Return [X, Y] of the center of cell containing provided text 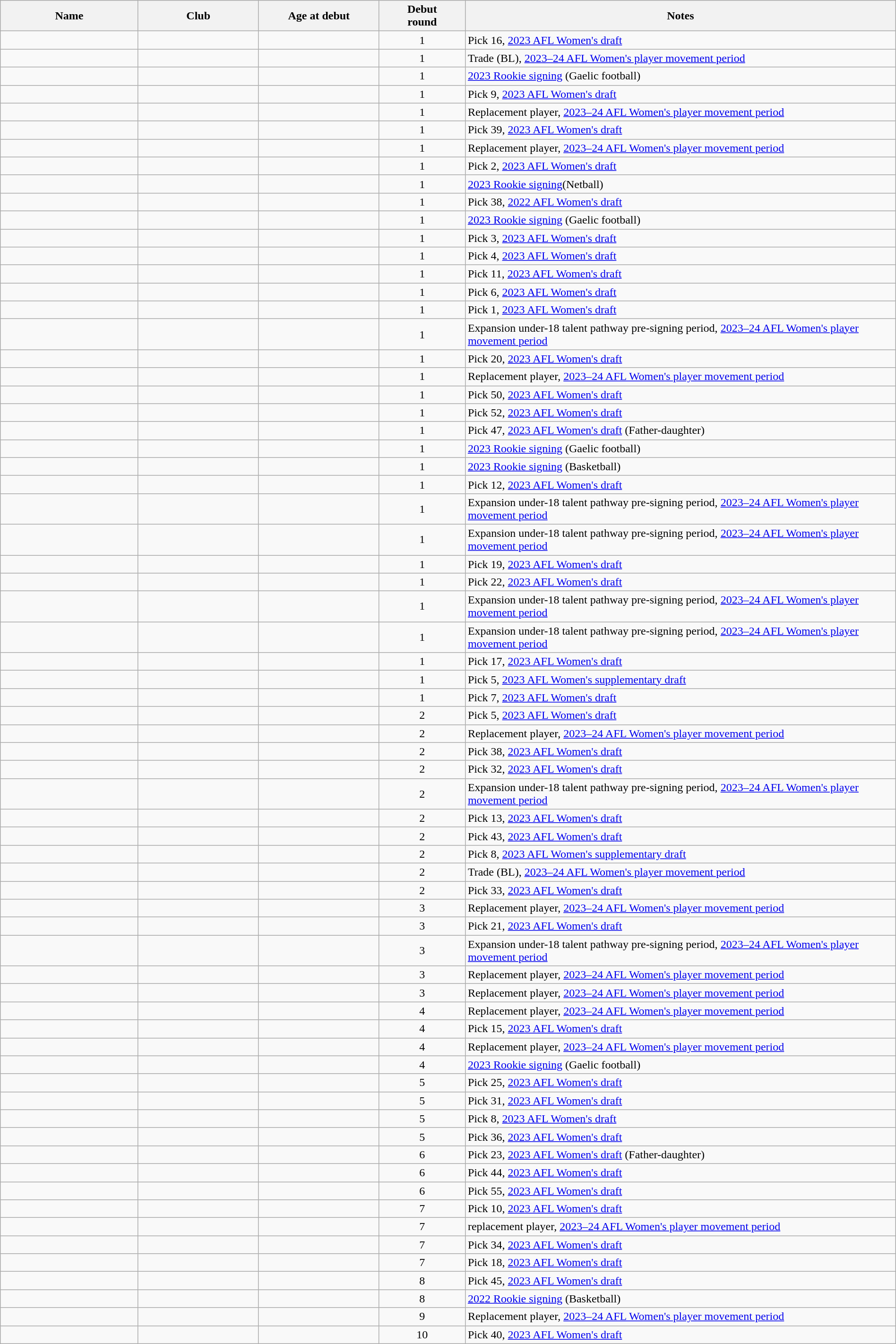
Pick 33, 2023 AFL Women's draft [681, 890]
Pick 12, 2023 AFL Women's draft [681, 484]
Notes [681, 16]
Age at debut [319, 16]
Club [198, 16]
Pick 40, 2023 AFL Women's draft [681, 1335]
Debutround [422, 16]
Pick 17, 2023 AFL Women's draft [681, 662]
Pick 45, 2023 AFL Women's draft [681, 1281]
Pick 8, 2023 AFL Women's supplementary draft [681, 854]
Pick 23, 2023 AFL Women's draft (Father-daughter) [681, 1154]
Pick 1, 2023 AFL Women's draft [681, 310]
Pick 38, 2023 AFL Women's draft [681, 751]
2023 Rookie signing (Basketball) [681, 466]
Pick 13, 2023 AFL Women's draft [681, 818]
Pick 5, 2023 AFL Women's supplementary draft [681, 680]
Pick 38, 2022 AFL Women's draft [681, 202]
Name [69, 16]
Pick 8, 2023 AFL Women's draft [681, 1119]
Pick 25, 2023 AFL Women's draft [681, 1083]
Pick 43, 2023 AFL Women's draft [681, 836]
Pick 4, 2023 AFL Women's draft [681, 256]
Pick 22, 2023 AFL Women's draft [681, 582]
Pick 39, 2023 AFL Women's draft [681, 130]
Pick 52, 2023 AFL Women's draft [681, 413]
replacement player, 2023–24 AFL Women's player movement period [681, 1227]
9 [422, 1317]
Pick 11, 2023 AFL Women's draft [681, 274]
Pick 19, 2023 AFL Women's draft [681, 564]
Pick 31, 2023 AFL Women's draft [681, 1101]
2023 Rookie signing(Netball) [681, 184]
10 [422, 1335]
Pick 20, 2023 AFL Women's draft [681, 359]
Pick 2, 2023 AFL Women's draft [681, 166]
Pick 21, 2023 AFL Women's draft [681, 926]
Pick 47, 2023 AFL Women's draft (Father-daughter) [681, 431]
Pick 6, 2023 AFL Women's draft [681, 292]
Pick 7, 2023 AFL Women's draft [681, 698]
Pick 34, 2023 AFL Women's draft [681, 1245]
Pick 3, 2023 AFL Women's draft [681, 238]
Pick 50, 2023 AFL Women's draft [681, 395]
Pick 32, 2023 AFL Women's draft [681, 769]
Pick 36, 2023 AFL Women's draft [681, 1137]
Pick 18, 2023 AFL Women's draft [681, 1263]
Pick 16, 2023 AFL Women's draft [681, 40]
Pick 10, 2023 AFL Women's draft [681, 1209]
2022 Rookie signing (Basketball) [681, 1299]
Pick 15, 2023 AFL Women's draft [681, 1029]
Pick 44, 2023 AFL Women's draft [681, 1172]
Pick 5, 2023 AFL Women's draft [681, 715]
Pick 9, 2023 AFL Women's draft [681, 94]
Pick 55, 2023 AFL Women's draft [681, 1190]
